Output the [x, y] coordinate of the center of the cell containing the given text.  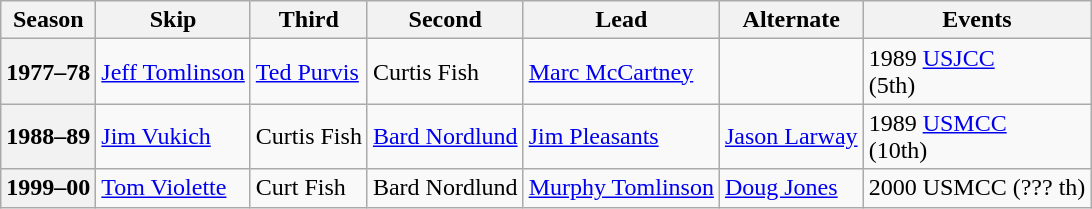
Jim Pleasants [621, 136]
Season [48, 20]
Ted Purvis [308, 72]
1999–00 [48, 188]
Second [445, 20]
Third [308, 20]
Jim Vukich [173, 136]
Skip [173, 20]
Jason Larway [791, 136]
1988–89 [48, 136]
Curt Fish [308, 188]
Murphy Tomlinson [621, 188]
Marc McCartney [621, 72]
Alternate [791, 20]
1977–78 [48, 72]
Tom Violette [173, 188]
1989 USJCC (5th) [977, 72]
Jeff Tomlinson [173, 72]
Lead [621, 20]
Events [977, 20]
Doug Jones [791, 188]
2000 USMCC (??? th) [977, 188]
1989 USMCC (10th) [977, 136]
